Find where the given text appears and provide that cell's center as (x, y) coordinate. 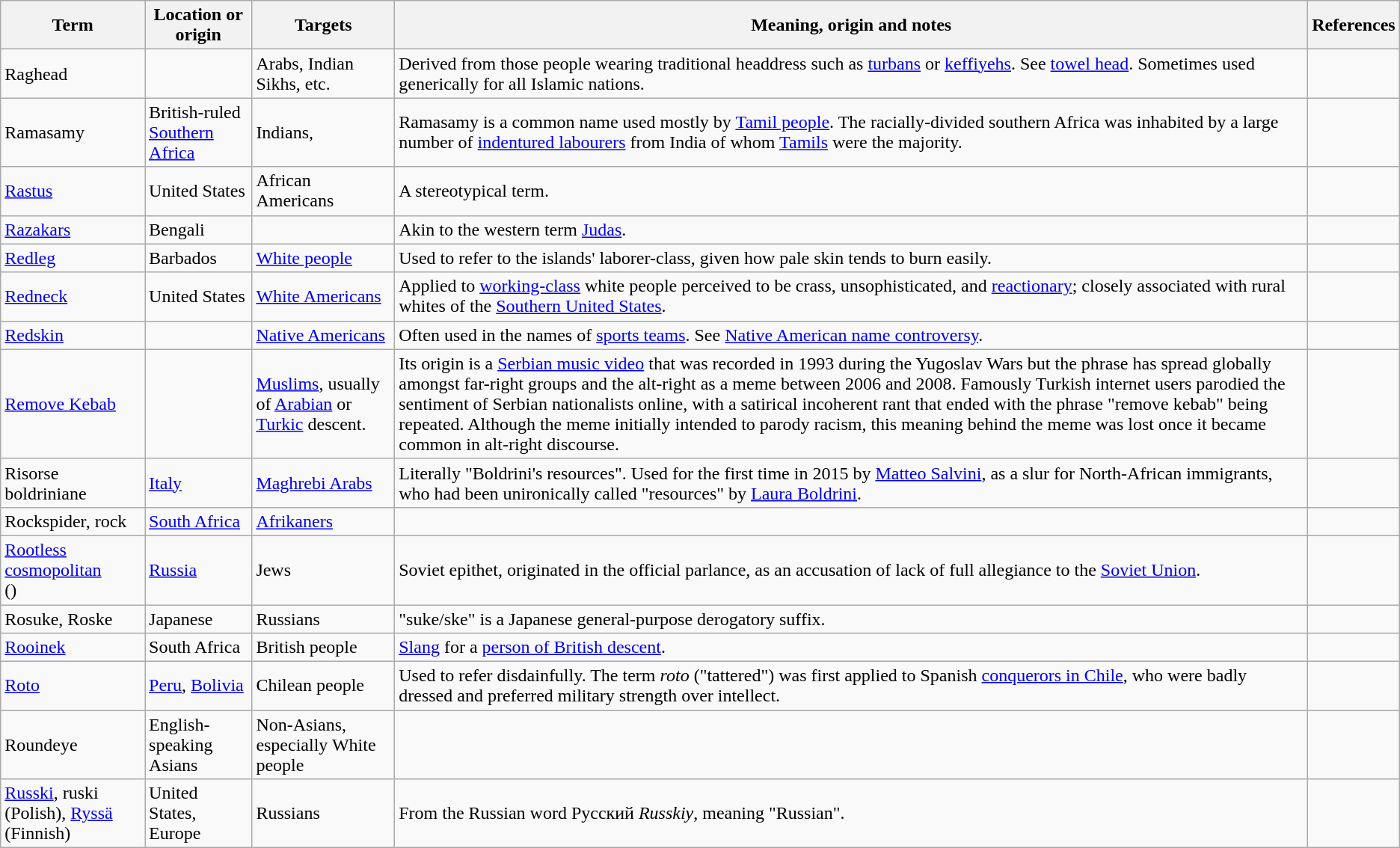
From the Russian word Русский Russkiy, meaning "Russian". (851, 814)
Targets (323, 25)
Akin to the western term Judas. (851, 230)
Meaning, origin and notes (851, 25)
Redneck (73, 296)
African Americans (323, 191)
Barbados (199, 258)
Redleg (73, 258)
Rastus (73, 191)
A stereotypical term. (851, 191)
Native Americans (323, 335)
White people (323, 258)
Soviet epithet, originated in the official parlance, as an accusation of lack of full allegiance to the Soviet Union. (851, 570)
Redskin (73, 335)
Rootless cosmopolitan () (73, 570)
Term (73, 25)
Roundeye (73, 745)
Non-Asians, especially White people (323, 745)
United States,Europe (199, 814)
Afrikaners (323, 521)
Japanese (199, 618)
Jews (323, 570)
Muslims, usually of Arabian or Turkic descent. (323, 404)
Arabs, Indian Sikhs, etc. (323, 73)
Rockspider, rock (73, 521)
Risorse boldriniane (73, 483)
Used to refer to the islands' laborer-class, given how pale skin tends to burn easily. (851, 258)
Indians, (323, 132)
Maghrebi Arabs (323, 483)
Chilean people (323, 686)
English-speaking Asians (199, 745)
Roto (73, 686)
Often used in the names of sports teams. See Native American name controversy. (851, 335)
References (1354, 25)
Russki, ruski (Polish), Ryssä (Finnish) (73, 814)
Remove Kebab (73, 404)
Ramasamy (73, 132)
Slang for a person of British descent. (851, 648)
"suke/ske" is a Japanese general-purpose derogatory suffix. (851, 618)
Raghead (73, 73)
Peru, Bolivia (199, 686)
British people (323, 648)
White Americans (323, 296)
Razakars (73, 230)
Italy (199, 483)
British-ruled Southern Africa (199, 132)
Russia (199, 570)
Location or origin (199, 25)
Bengali (199, 230)
Rosuke, Roske (73, 618)
Rooinek (73, 648)
